Search for the cell housing the specified text and yield its (X, Y) center coordinate. 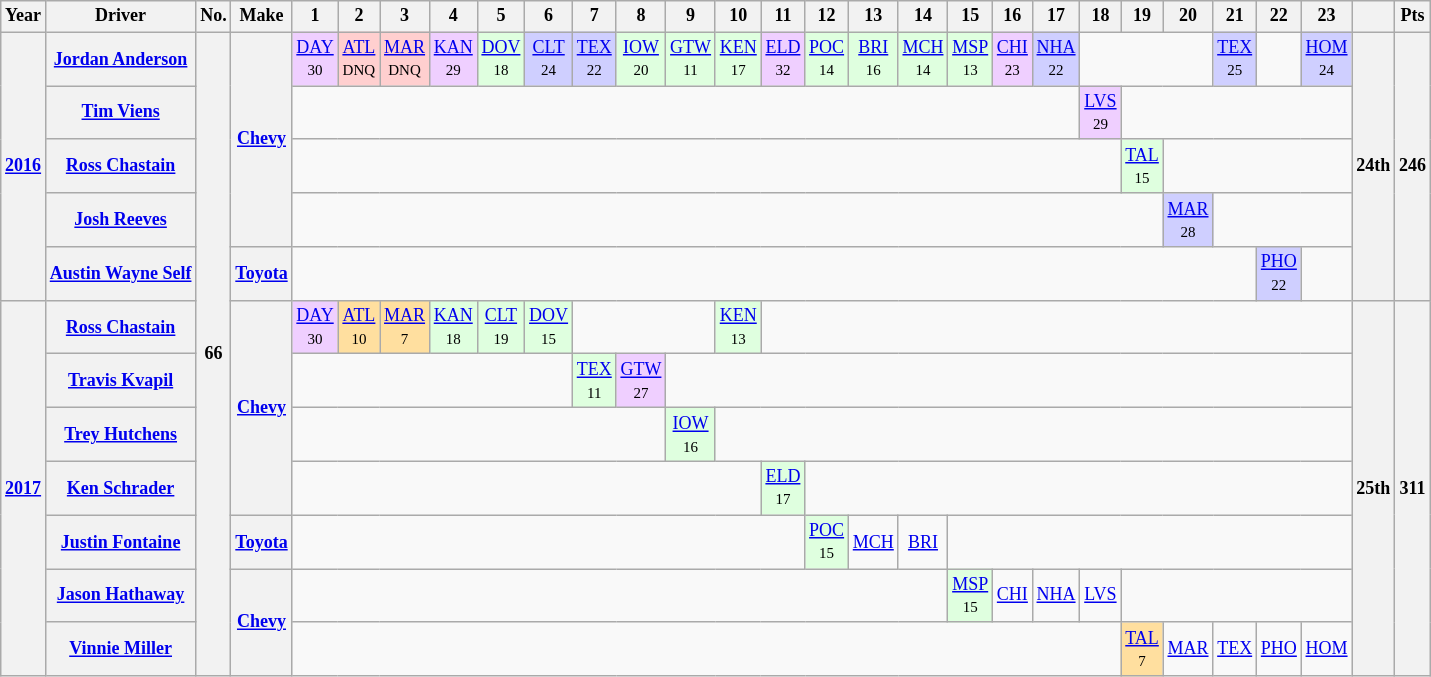
CHI23 (1013, 59)
POC15 (827, 542)
5 (501, 16)
MSP15 (970, 596)
KAN29 (453, 59)
MARDNQ (405, 59)
GTW11 (691, 59)
3 (405, 16)
Travis Kvapil (120, 381)
KEN13 (738, 327)
MAR (1188, 649)
Trey Hutchens (120, 435)
TAL15 (1142, 166)
LVS (1100, 596)
NHA22 (1056, 59)
17 (1056, 16)
20 (1188, 16)
2 (359, 16)
2017 (24, 488)
Jason Hathaway (120, 596)
KAN18 (453, 327)
PHO22 (1280, 274)
11 (783, 16)
Jordan Anderson (120, 59)
NHA (1056, 596)
No. (214, 16)
CLT24 (549, 59)
KEN17 (738, 59)
Year (24, 16)
TEX25 (1235, 59)
18 (1100, 16)
BRI (923, 542)
ELD17 (783, 488)
TEX22 (594, 59)
23 (1326, 16)
8 (641, 16)
246 (1413, 166)
21 (1235, 16)
4 (453, 16)
311 (1413, 488)
MAR7 (405, 327)
Driver (120, 16)
22 (1280, 16)
CHI (1013, 596)
HOM (1326, 649)
19 (1142, 16)
BRI16 (873, 59)
MAR28 (1188, 220)
24th (1374, 166)
13 (873, 16)
GTW27 (641, 381)
MCH (873, 542)
MSP13 (970, 59)
Justin Fontaine (120, 542)
66 (214, 354)
CLT19 (501, 327)
POC14 (827, 59)
14 (923, 16)
15 (970, 16)
DOV15 (549, 327)
LVS29 (1100, 113)
16 (1013, 16)
Vinnie Miller (120, 649)
7 (594, 16)
TAL7 (1142, 649)
IOW20 (641, 59)
2016 (24, 166)
6 (549, 16)
Make (262, 16)
DOV18 (501, 59)
ATLDNQ (359, 59)
Tim Viens (120, 113)
Josh Reeves (120, 220)
10 (738, 16)
IOW16 (691, 435)
ELD32 (783, 59)
9 (691, 16)
HOM24 (1326, 59)
TEX11 (594, 381)
Pts (1413, 16)
Austin Wayne Self (120, 274)
PHO (1280, 649)
25th (1374, 488)
12 (827, 16)
Ken Schrader (120, 488)
1 (315, 16)
ATL10 (359, 327)
TEX (1235, 649)
MCH14 (923, 59)
